From the cell containing the given text, extract its center point as [X, Y] coordinate. 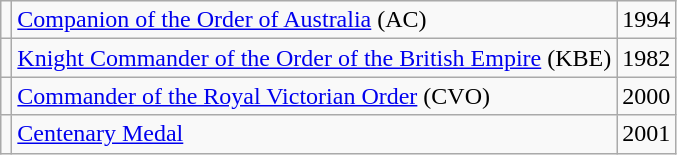
Centenary Medal [314, 134]
2000 [646, 96]
Commander of the Royal Victorian Order (CVO) [314, 96]
Knight Commander of the Order of the British Empire (KBE) [314, 58]
1982 [646, 58]
Companion of the Order of Australia (AC) [314, 20]
1994 [646, 20]
2001 [646, 134]
